Locate the cell with the specified text and output its (X, Y) center coordinate. 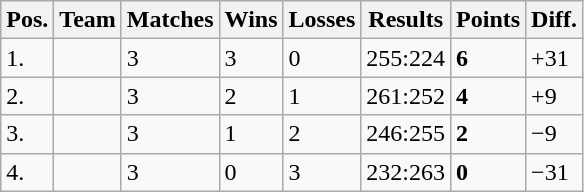
Team (88, 20)
Results (406, 20)
232:263 (406, 172)
+31 (554, 58)
Wins (251, 20)
Pos. (28, 20)
261:252 (406, 96)
Losses (322, 20)
Diff. (554, 20)
3. (28, 134)
−9 (554, 134)
1. (28, 58)
Matches (170, 20)
2. (28, 96)
−31 (554, 172)
255:224 (406, 58)
6 (488, 58)
4. (28, 172)
246:255 (406, 134)
+9 (554, 96)
Points (488, 20)
4 (488, 96)
